Provide the [X, Y] coordinate of the cell's center where the given text is located.  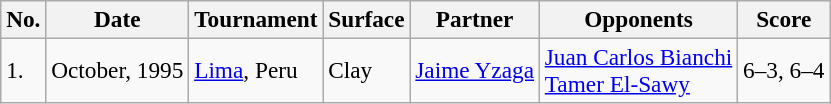
1. [24, 70]
October, 1995 [118, 70]
Date [118, 19]
Jaime Yzaga [474, 70]
No. [24, 19]
Clay [366, 70]
Score [784, 19]
6–3, 6–4 [784, 70]
Juan Carlos Bianchi Tamer El-Sawy [638, 70]
Tournament [256, 19]
Opponents [638, 19]
Partner [474, 19]
Surface [366, 19]
Lima, Peru [256, 70]
